Pinpoint the cell where the given text exists, returning its (x, y) midpoint coordinate. 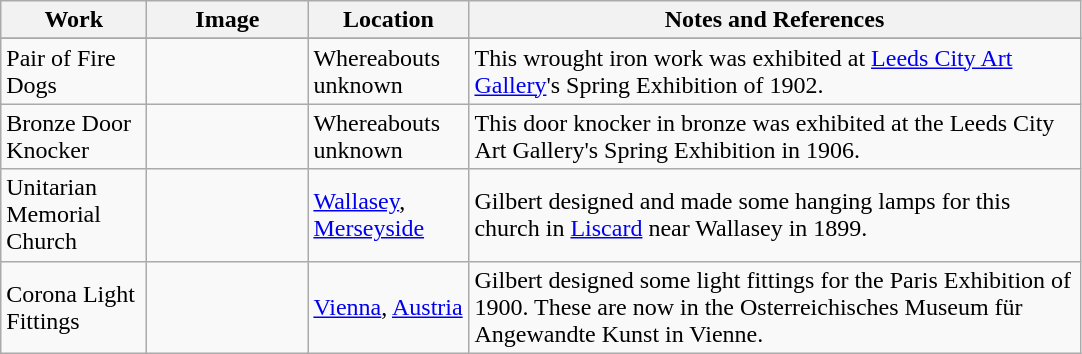
Gilbert designed some light fittings for the Paris Exhibition of 1900. These are now in the Osterreichisches Museum für Angewandte Kunst in Vienne. (774, 307)
Image (228, 20)
Vienna, Austria (388, 307)
This wrought iron work was exhibited at Leeds City Art Gallery's Spring Exhibition of 1902. (774, 72)
Pair of Fire Dogs (74, 72)
Unitarian Memorial Church (74, 215)
Corona Light Fittings (74, 307)
Notes and References (774, 20)
Work (74, 20)
Location (388, 20)
Bronze Door Knocker (74, 136)
Gilbert designed and made some hanging lamps for this church in Liscard near Wallasey in 1899. (774, 215)
Wallasey, Merseyside (388, 215)
This door knocker in bronze was exhibited at the Leeds City Art Gallery's Spring Exhibition in 1906. (774, 136)
